From the cell containing the given text, extract its center point as [x, y] coordinate. 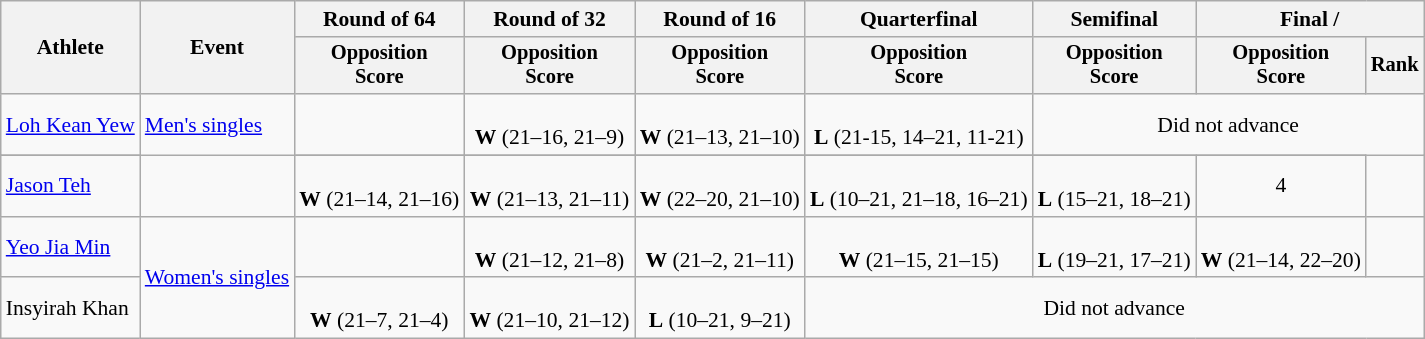
W (21–2, 21–11) [720, 248]
L (15–21, 18–21) [1114, 186]
Final / [1310, 19]
W (21–7, 21–4) [379, 308]
4 [1281, 186]
W (21–14, 22–20) [1281, 248]
W (21–12, 21–8) [549, 248]
Jason Teh [70, 186]
W (21–16, 21–9) [549, 124]
Round of 32 [549, 19]
L (10–21, 21–18, 16–21) [919, 186]
Rank [1395, 66]
W (22–20, 21–10) [720, 186]
L (21-15, 14–21, 11-21) [919, 124]
Loh Kean Yew [70, 124]
W (21–13, 21–10) [720, 124]
Men's singles [217, 124]
Round of 64 [379, 19]
W (21–10, 21–12) [549, 308]
Semifinal [1114, 19]
Round of 16 [720, 19]
Athlete [70, 48]
W (21–15, 21–15) [919, 248]
Insyirah Khan [70, 308]
Quarterfinal [919, 19]
L (10–21, 9–21) [720, 308]
Women's singles [217, 278]
L (19–21, 17–21) [1114, 248]
Event [217, 48]
W (21–13, 21–11) [549, 186]
Yeo Jia Min [70, 248]
W (21–14, 21–16) [379, 186]
